Extract the (X, Y) coordinate from the center of the cell holding the provided text.  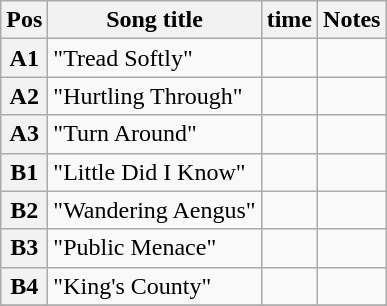
B3 (24, 248)
time (289, 20)
"Public Menace" (154, 248)
"Hurtling Through" (154, 96)
A3 (24, 134)
B2 (24, 210)
B4 (24, 286)
"King's County" (154, 286)
"Turn Around" (154, 134)
Notes (352, 20)
Song title (154, 20)
"Tread Softly" (154, 58)
"Wandering Aengus" (154, 210)
B1 (24, 172)
"Little Did I Know" (154, 172)
A2 (24, 96)
A1 (24, 58)
Pos (24, 20)
